Output the [x, y] coordinate of the center of the cell containing the given text.  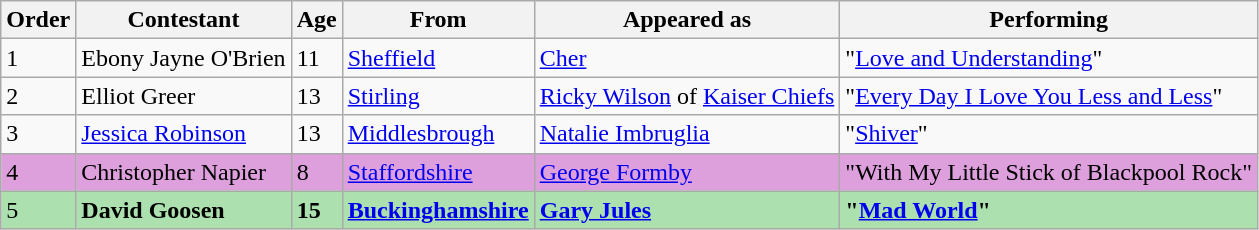
1 [38, 58]
Order [38, 20]
Cher [687, 58]
Gary Jules [687, 210]
"Every Day I Love You Less and Less" [1049, 96]
2 [38, 96]
Middlesbrough [438, 134]
"With My Little Stick of Blackpool Rock" [1049, 172]
Ebony Jayne O'Brien [184, 58]
From [438, 20]
Contestant [184, 20]
David Goosen [184, 210]
Stirling [438, 96]
"Love and Understanding" [1049, 58]
Sheffield [438, 58]
"Mad World" [1049, 210]
3 [38, 134]
Appeared as [687, 20]
Jessica Robinson [184, 134]
11 [316, 58]
Performing [1049, 20]
"Shiver" [1049, 134]
8 [316, 172]
Staffordshire [438, 172]
Elliot Greer [184, 96]
George Formby [687, 172]
Ricky Wilson of Kaiser Chiefs [687, 96]
Natalie Imbruglia [687, 134]
Christopher Napier [184, 172]
15 [316, 210]
Age [316, 20]
Buckinghamshire [438, 210]
5 [38, 210]
4 [38, 172]
